Scan for the cell matching the given text and deliver its [X, Y] coordinate at center. 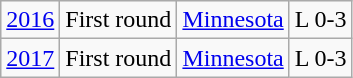
2016 [30, 20]
2017 [30, 58]
